For the text-containing cell, return its midpoint in [X, Y] coordinate format. 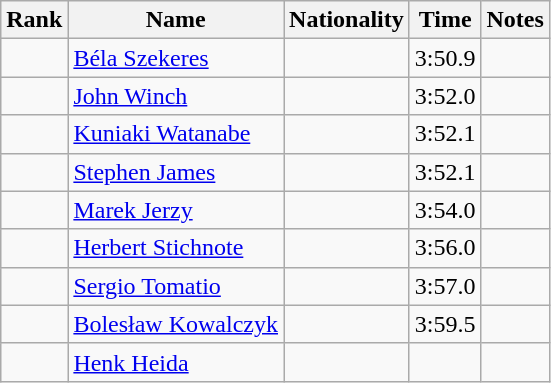
Name [176, 20]
Time [445, 20]
3:54.0 [445, 210]
3:57.0 [445, 286]
3:59.5 [445, 324]
Stephen James [176, 172]
3:50.9 [445, 58]
John Winch [176, 96]
Rank [34, 20]
Nationality [347, 20]
Notes [515, 20]
3:52.0 [445, 96]
Herbert Stichnote [176, 248]
Henk Heida [176, 362]
Kuniaki Watanabe [176, 134]
Bolesław Kowalczyk [176, 324]
Sergio Tomatio [176, 286]
3:56.0 [445, 248]
Marek Jerzy [176, 210]
Béla Szekeres [176, 58]
